Capture the cell that displays the provided text and extract its (X, Y) central coordinate. 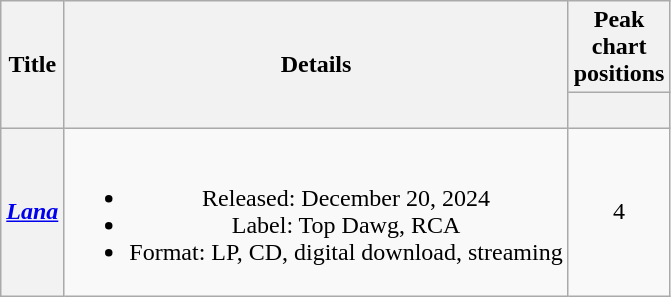
Peak chart positions (619, 47)
4 (619, 212)
Details (316, 65)
Lana (32, 212)
Released: December 20, 2024Label: Top Dawg, RCAFormat: LP, CD, digital download, streaming (316, 212)
Title (32, 65)
